From the cell containing the given text, extract its center point as [X, Y] coordinate. 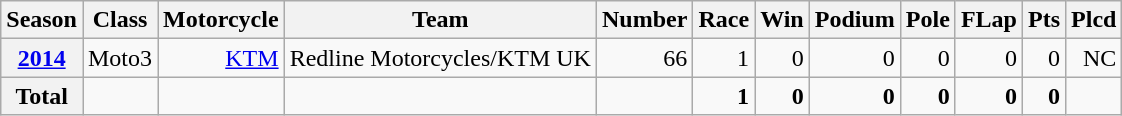
Pole [928, 20]
Motorcycle [222, 20]
FLap [988, 20]
Number [644, 20]
Season [42, 20]
Podium [854, 20]
Win [782, 20]
Total [42, 96]
Race [724, 20]
2014 [42, 58]
KTM [222, 58]
Redline Motorcycles/KTM UK [440, 58]
Class [120, 20]
NC [1094, 58]
Pts [1044, 20]
Team [440, 20]
66 [644, 58]
Plcd [1094, 20]
Moto3 [120, 58]
